Return [x, y] of the center of cell containing provided text 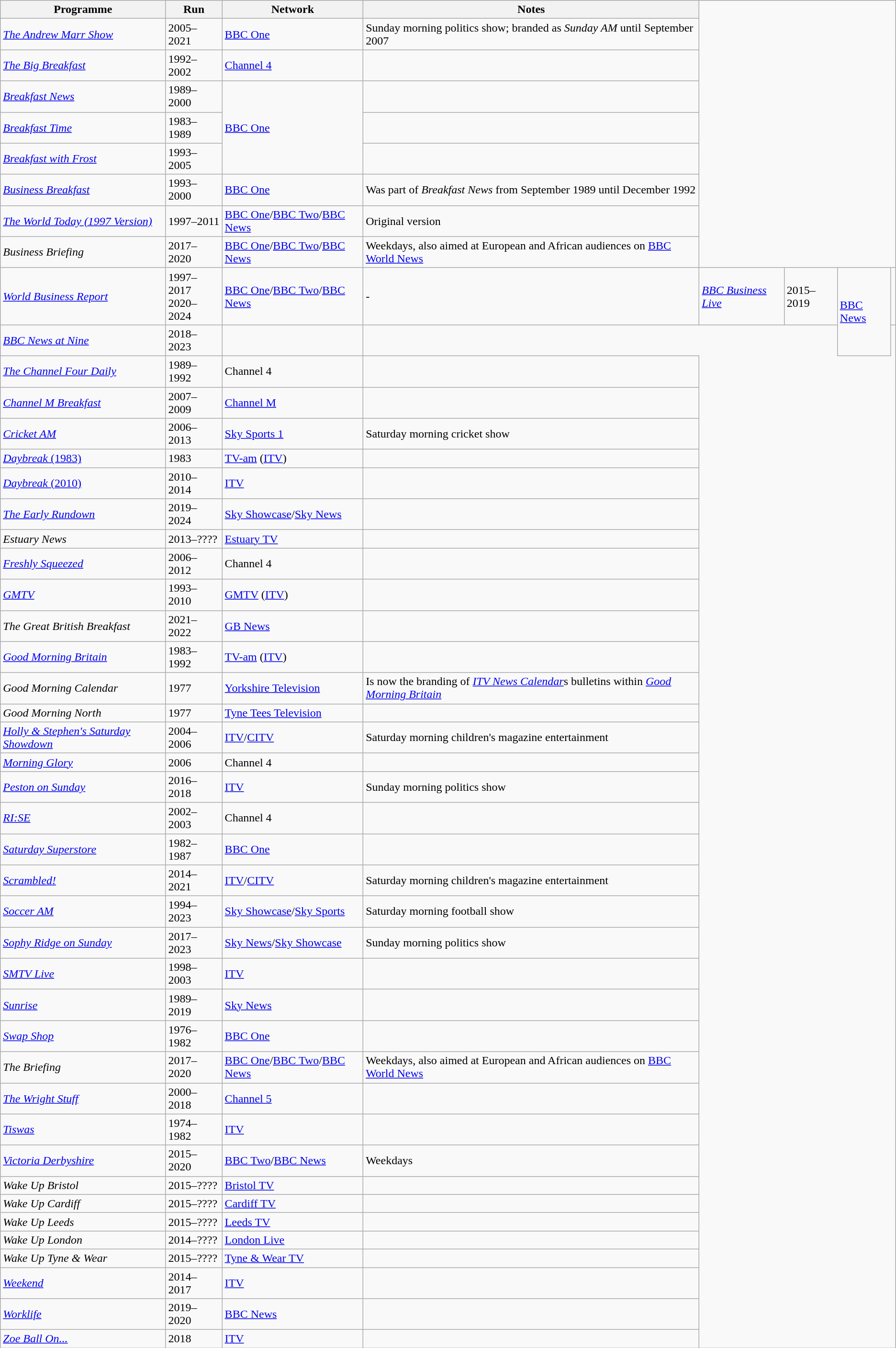
Worklife [83, 1314]
World Business Report [83, 296]
Soccer AM [83, 911]
Sky Showcase/Sky Sports [293, 911]
Yorkshire Television [293, 688]
The Big Breakfast [83, 65]
Sunrise [83, 1005]
Morning Glory [83, 762]
2018 [194, 1339]
Leeds TV [293, 1222]
Network [293, 10]
Business Breakfast [83, 190]
Tyne Tees Television [293, 713]
Saturday morning football show [531, 911]
Was part of Breakfast News from September 1989 until December 1992 [531, 190]
2000–2018 [194, 1098]
- [531, 296]
Wake Up Cardiff [83, 1203]
Saturday Superstore [83, 849]
Channel M [293, 402]
2014–???? [194, 1240]
Wake Up London [83, 1240]
Estuary TV [293, 539]
1982–1987 [194, 849]
1993–2010 [194, 595]
Breakfast News [83, 97]
1976–1982 [194, 1036]
Channel 5 [293, 1098]
Weekdays [531, 1160]
1994–2023 [194, 911]
2021–2022 [194, 626]
Breakfast with Frost [83, 159]
2013–???? [194, 539]
1993–2000 [194, 190]
1989–2019 [194, 1005]
Daybreak (1983) [83, 459]
Weekend [83, 1283]
1989–1992 [194, 371]
GMTV (ITV) [293, 595]
Swap Shop [83, 1036]
SMTV Live [83, 974]
BBC News at Nine [83, 340]
1997–2011 [194, 221]
2019–2024 [194, 514]
Peston on Sunday [83, 787]
Bristol TV [293, 1185]
Tiswas [83, 1130]
2005–2021 [194, 34]
Channel M Breakfast [83, 402]
2014–2021 [194, 881]
Scrambled! [83, 881]
Is now the branding of ITV News Calendars bulletins within Good Morning Britain [531, 688]
1997–20172020–2024 [194, 296]
2004–2006 [194, 737]
Wake Up Tyne & Wear [83, 1258]
Original version [531, 221]
Wake Up Bristol [83, 1185]
The Early Rundown [83, 514]
2010–2014 [194, 483]
1989–2000 [194, 97]
2019–2020 [194, 1314]
Programme [83, 10]
The Great British Breakfast [83, 626]
1993–2005 [194, 159]
2016–2018 [194, 787]
RI:SE [83, 818]
1983–1989 [194, 127]
Sunday morning politics show; branded as Sunday AM until September 2007 [531, 34]
2014–2017 [194, 1283]
BBC Business Live [742, 296]
Sky News/Sky Showcase [293, 943]
Breakfast Time [83, 127]
1998–2003 [194, 974]
Cricket AM [83, 434]
Estuary News [83, 539]
Notes [531, 10]
The Wright Stuff [83, 1098]
Sky Showcase/Sky News [293, 514]
Daybreak (2010) [83, 483]
The Channel Four Daily [83, 371]
2017–2023 [194, 943]
Wake Up Leeds [83, 1222]
GMTV [83, 595]
Zoe Ball On... [83, 1339]
The Briefing [83, 1067]
Sky News [293, 1005]
The World Today (1997 Version) [83, 221]
Run [194, 10]
1983 [194, 459]
Sky Sports 1 [293, 434]
Saturday morning cricket show [531, 434]
Sophy Ridge on Sunday [83, 943]
Good Morning Calendar [83, 688]
Business Briefing [83, 252]
1983–1992 [194, 657]
2015–2019 [811, 296]
2006–2012 [194, 564]
Holly & Stephen's Saturday Showdown [83, 737]
Good Morning North [83, 713]
2007–2009 [194, 402]
The Andrew Marr Show [83, 34]
BBC Two/BBC News [293, 1160]
2015–2020 [194, 1160]
London Live [293, 1240]
Tyne & Wear TV [293, 1258]
1992–2002 [194, 65]
2006 [194, 762]
1974–1982 [194, 1130]
Freshly Squeezed [83, 564]
Cardiff TV [293, 1203]
Good Morning Britain [83, 657]
GB News [293, 626]
2002–2003 [194, 818]
2018–2023 [194, 340]
2006–2013 [194, 434]
Victoria Derbyshire [83, 1160]
